Locate the cell with the specified text and output its [X, Y] center coordinate. 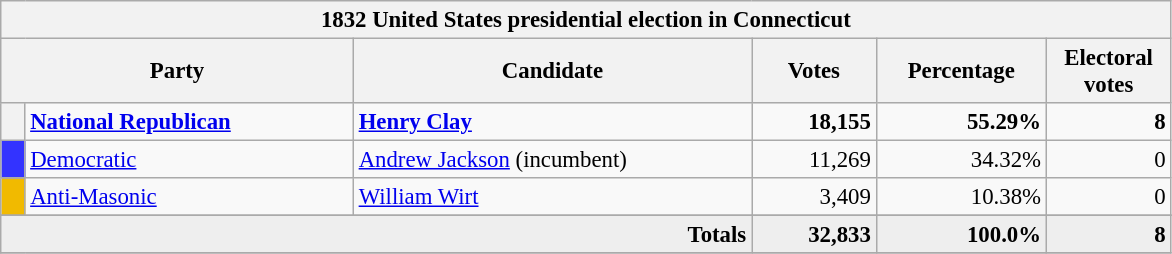
32,833 [814, 235]
Candidate [552, 72]
3,409 [814, 197]
Percentage [961, 72]
100.0% [961, 235]
1832 United States presidential election in Connecticut [586, 20]
10.38% [961, 197]
Totals [376, 235]
Andrew Jackson (incumbent) [552, 160]
Party [178, 72]
Democratic [189, 160]
National Republican [189, 122]
William Wirt [552, 197]
Anti-Masonic [189, 197]
11,269 [814, 160]
Votes [814, 72]
34.32% [961, 160]
Henry Clay [552, 122]
55.29% [961, 122]
18,155 [814, 122]
Electoral votes [1108, 72]
